Capture the cell that displays the provided text and extract its [X, Y] central coordinate. 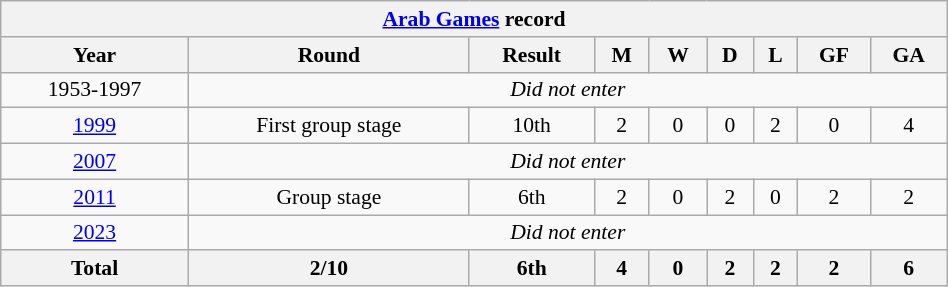
Total [95, 269]
GF [834, 55]
2007 [95, 162]
Arab Games record [474, 19]
First group stage [328, 126]
1999 [95, 126]
Group stage [328, 197]
2023 [95, 233]
D [730, 55]
2011 [95, 197]
Round [328, 55]
GA [908, 55]
M [622, 55]
W [678, 55]
6 [908, 269]
1953-1997 [95, 90]
2/10 [328, 269]
Year [95, 55]
Result [532, 55]
L [775, 55]
10th [532, 126]
